Find where the given text appears and provide that cell's center as [x, y] coordinate. 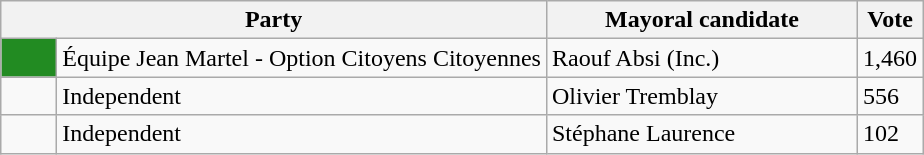
556 [890, 96]
Raouf Absi (Inc.) [702, 58]
Party [274, 20]
Olivier Tremblay [702, 96]
Mayoral candidate [702, 20]
Vote [890, 20]
102 [890, 134]
Stéphane Laurence [702, 134]
1,460 [890, 58]
Équipe Jean Martel - Option Citoyens Citoyennes [302, 58]
